Search for the cell housing the specified text and yield its (X, Y) center coordinate. 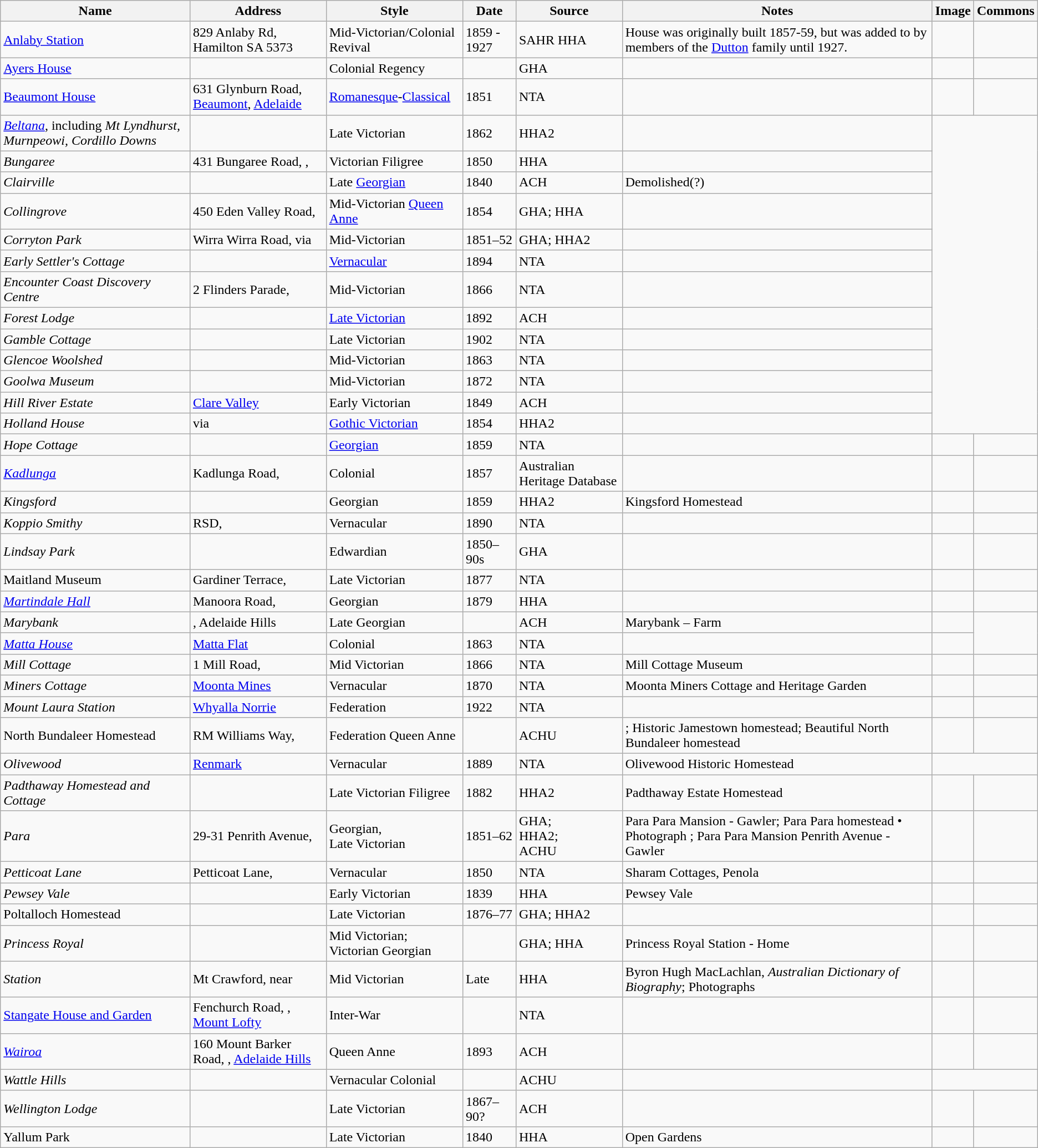
Mount Laura Station (95, 707)
1859 - 1927 (490, 40)
Image (953, 11)
Hill River Estate (95, 403)
Marybank – Farm (777, 622)
Poltalloch Homestead (95, 915)
Queen Anne (394, 1052)
Miners Cottage (95, 685)
; Historic Jamestown homestead; Beautiful North Bundaleer homestead (777, 735)
Para Para Mansion - Gawler; Para Para homestead • Photograph ; Para Para Mansion Penrith Avenue - Gawler (777, 836)
SAHR HHA (569, 40)
Padthaway Estate Homestead (777, 793)
631 Glynburn Road, Beaumont, Adelaide (258, 96)
Ayers House (95, 68)
Whyalla Norrie (258, 707)
Petticoat Lane (95, 872)
Kingsford Homestead (777, 502)
1902 (490, 339)
Moonta Miners Cottage and Heritage Garden (777, 685)
Gardiner Terrace, (258, 580)
160 Mount Barker Road, , Adelaide Hills (258, 1052)
Wattle Hills (95, 1080)
1870 (490, 685)
1867–90? (490, 1108)
Beaumont House (95, 96)
Kingsford (95, 502)
1879 (490, 601)
RM Williams Way, (258, 735)
Padthaway Homestead and Cottage (95, 793)
Colonial Regency (394, 68)
1851 (490, 96)
Olivewood Historic Homestead (777, 764)
1850–90s (490, 551)
Holland House (95, 424)
Station (95, 979)
Goolwa Museum (95, 382)
House was originally built 1857-59, but was added to by members of the Dutton family until 1927. (777, 40)
2 Flinders Parade, (258, 289)
1893 (490, 1052)
Clare Valley (258, 403)
Moonta Mines (258, 685)
Australian Heritage Database (569, 474)
Kadlunga (95, 474)
Para (95, 836)
Wirra Wirra Road, via (258, 240)
Princess Royal (95, 943)
Matta Flat (258, 643)
Late (490, 979)
1849 (490, 403)
Mid-Victorian/Colonial Revival (394, 40)
Edwardian (394, 551)
Petticoat Lane, (258, 872)
Wellington Lodge (95, 1108)
Notes (777, 11)
Marybank (95, 622)
Victorian Filigree (394, 161)
Georgian,Late Victorian (394, 836)
1 Mill Road, (258, 664)
1890 (490, 523)
Beltana, including Mt Lyndhurst, Murnpeowi, Cordillo Downs (95, 133)
Yallum Park (95, 1137)
, Adelaide Hills (258, 622)
1872 (490, 382)
Open Gardens (777, 1137)
Byron Hugh MacLachlan, Australian Dictionary of Biography; Photographs (777, 979)
Lindsay Park (95, 551)
Sharam Cottages, Penola (777, 872)
Matta House (95, 643)
Source (569, 11)
1894 (490, 261)
Gothic Victorian (394, 424)
Koppio Smithy (95, 523)
Manoora Road, (258, 601)
1839 (490, 893)
Encounter Coast Discovery Centre (95, 289)
RSD, (258, 523)
Renmark (258, 764)
1922 (490, 707)
1892 (490, 318)
450 Eden Valley Road, (258, 211)
Princess Royal Station - Home (777, 943)
Martindale Hall (95, 601)
via (258, 424)
1889 (490, 764)
Glencoe Woolshed (95, 360)
Name (95, 11)
Maitland Museum (95, 580)
Vernacular Colonial (394, 1080)
Mid-Victorian Queen Anne (394, 211)
Address (258, 11)
Stangate House and Garden (95, 1015)
1876–77 (490, 915)
Mid Victorian;Victorian Georgian (394, 943)
Federation Queen Anne (394, 735)
1862 (490, 133)
Commons (1006, 11)
Style (394, 11)
Bungaree (95, 161)
Clairville (95, 182)
Olivewood (95, 764)
Kadlunga Road, (258, 474)
Date (490, 11)
Forest Lodge (95, 318)
Collingrove (95, 211)
GHA;HHA2;ACHU (569, 836)
Mill Cottage (95, 664)
1851–62 (490, 836)
Romanesque-Classical (394, 96)
1851–52 (490, 240)
1877 (490, 580)
1882 (490, 793)
Mt Crawford, near (258, 979)
Early Settler's Cottage (95, 261)
Fenchurch Road, , Mount Lofty (258, 1015)
Demolished(?) (777, 182)
Corryton Park (95, 240)
Inter-War (394, 1015)
Late Victorian Filigree (394, 793)
Federation (394, 707)
North Bundaleer Homestead (95, 735)
Mill Cottage Museum (777, 664)
Anlaby Station (95, 40)
1857 (490, 474)
829 Anlaby Rd, Hamilton SA 5373 (258, 40)
431 Bungaree Road, , (258, 161)
Wairoa (95, 1052)
Gamble Cottage (95, 339)
Hope Cottage (95, 445)
29-31 Penrith Avenue, (258, 836)
